From the cell containing the given text, extract its center point as [x, y] coordinate. 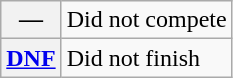
DNF [31, 58]
Did not finish [146, 58]
Did not compete [146, 20]
— [31, 20]
